For the text-containing cell, return its midpoint in (X, Y) coordinate format. 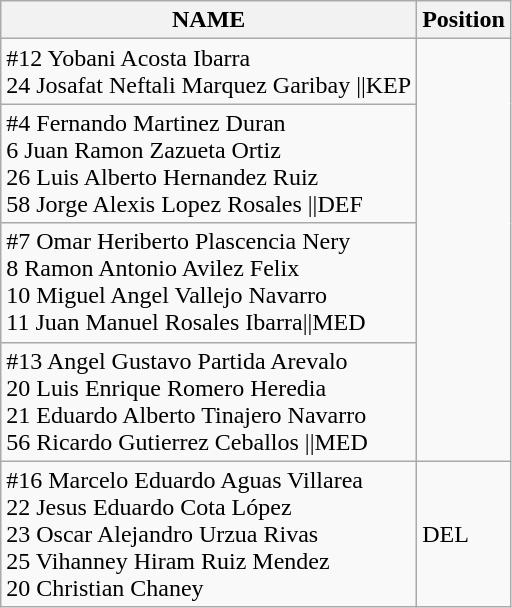
DEL (464, 534)
#7 Omar Heriberto Plascencia Nery8 Ramon Antonio Avilez Felix10 Miguel Angel Vallejo Navarro11 Juan Manuel Rosales Ibarra||MED (209, 282)
#13 Angel Gustavo Partida Arevalo20 Luis Enrique Romero Heredia21 Eduardo Alberto Tinajero Navarro56 Ricardo Gutierrez Ceballos ||MED (209, 402)
NAME (209, 20)
#12 Yobani Acosta Ibarra24 Josafat Neftali Marquez Garibay ||KEP (209, 72)
#16 Marcelo Eduardo Aguas Villarea22 Jesus Eduardo Cota López23 Oscar Alejandro Urzua Rivas25 Vihanney Hiram Ruiz Mendez20 Christian Chaney (209, 534)
#4 Fernando Martinez Duran6 Juan Ramon Zazueta Ortiz26 Luis Alberto Hernandez Ruiz58 Jorge Alexis Lopez Rosales ||DEF (209, 164)
Position (464, 20)
